Locate the cell with the specified text and output its [x, y] center coordinate. 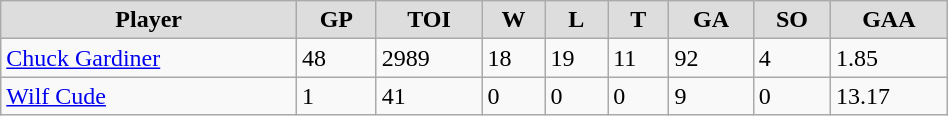
W [514, 20]
TOI [429, 20]
41 [429, 96]
18 [514, 58]
4 [792, 58]
Player [149, 20]
13.17 [888, 96]
9 [711, 96]
Wilf Cude [149, 96]
T [638, 20]
L [576, 20]
2989 [429, 58]
92 [711, 58]
48 [337, 58]
Chuck Gardiner [149, 58]
SO [792, 20]
GP [337, 20]
1.85 [888, 58]
GAA [888, 20]
GA [711, 20]
11 [638, 58]
1 [337, 96]
19 [576, 58]
